Scan for the cell matching the given text and deliver its (x, y) coordinate at center. 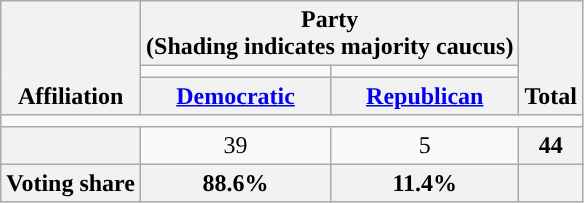
39 (236, 145)
5 (425, 145)
Voting share (71, 183)
88.6% (236, 183)
44 (551, 145)
11.4% (425, 183)
Democratic (236, 96)
Affiliation (71, 58)
Party (Shading indicates majority caucus) (330, 34)
Republican (425, 96)
Total (551, 58)
